Locate the cell with the specified text and output its (x, y) center coordinate. 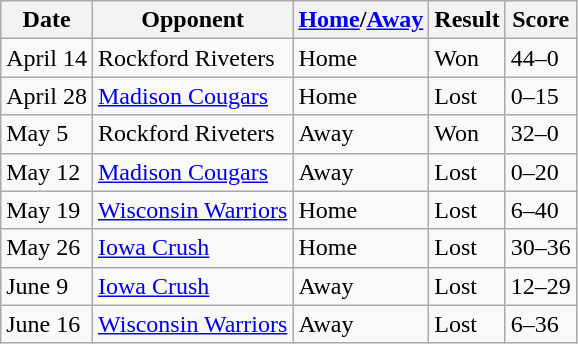
May 26 (47, 248)
May 19 (47, 210)
12–29 (540, 286)
30–36 (540, 248)
0–15 (540, 96)
May 5 (47, 134)
Date (47, 20)
6–40 (540, 210)
April 28 (47, 96)
0–20 (540, 172)
Home/Away (361, 20)
6–36 (540, 324)
April 14 (47, 58)
Result (467, 20)
Score (540, 20)
June 16 (47, 324)
32–0 (540, 134)
June 9 (47, 286)
Opponent (192, 20)
44–0 (540, 58)
May 12 (47, 172)
